Scan for the cell matching the given text and deliver its [x, y] coordinate at center. 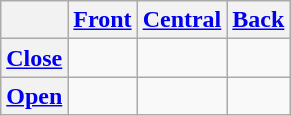
Open [34, 96]
Central [182, 20]
Back [258, 20]
Front [102, 20]
Close [34, 58]
